Find where the given text appears and provide that cell's center as (X, Y) coordinate. 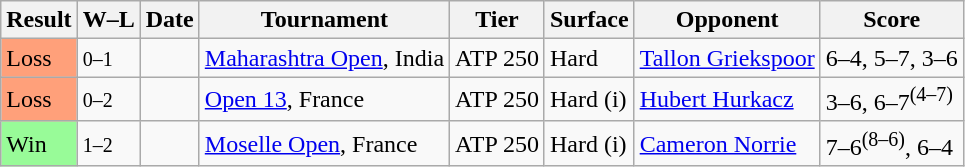
Moselle Open, France (324, 144)
1–2 (108, 144)
6–4, 5–7, 3–6 (892, 58)
Win (39, 144)
Open 13, France (324, 100)
0–2 (108, 100)
Result (39, 20)
Score (892, 20)
7–6(8–6), 6–4 (892, 144)
Hubert Hurkacz (727, 100)
Maharashtra Open, India (324, 58)
W–L (108, 20)
Surface (589, 20)
Tier (498, 20)
Date (170, 20)
Tournament (324, 20)
0–1 (108, 58)
3–6, 6–7(4–7) (892, 100)
Opponent (727, 20)
Cameron Norrie (727, 144)
Hard (589, 58)
Tallon Griekspoor (727, 58)
